Extract the [X, Y] coordinate from the center of the cell holding the provided text.  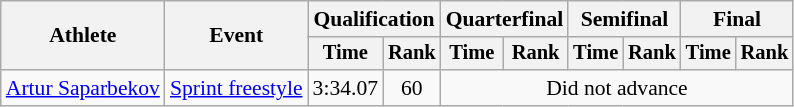
Qualification [374, 19]
Event [236, 36]
Quarterfinal [505, 19]
Semifinal [624, 19]
60 [412, 88]
Artur Saparbekov [83, 88]
Athlete [83, 36]
Did not advance [618, 88]
3:34.07 [346, 88]
Sprint freestyle [236, 88]
Final [737, 19]
